Provide the [x, y] coordinate of the cell's center where the given text is located.  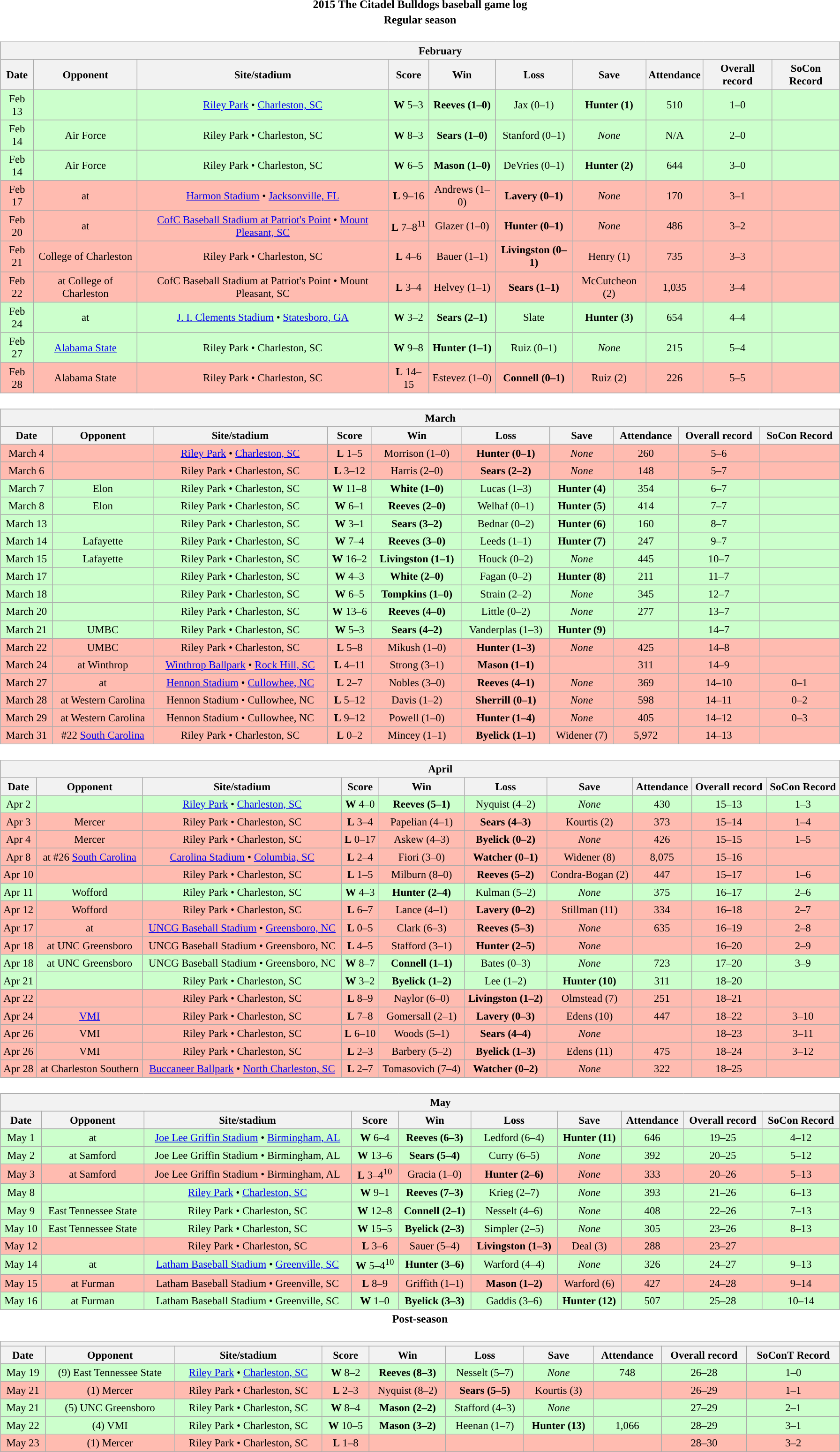
Warford (4–4) [514, 1264]
Mikush (1–0) [417, 647]
L 3–12 [350, 471]
Lucas (1–3) [506, 488]
Griffith (1–1) [435, 1283]
Hunter (6) [582, 523]
5–7 [719, 471]
Reeves (4–0) [417, 612]
Sears (3–2) [417, 523]
5–6 [719, 453]
425 [646, 647]
March 20 [26, 612]
3–12 [802, 1051]
Jax (0–1) [534, 105]
5–13 [801, 1174]
Connell (1–1) [422, 963]
Reeves (8–3) [407, 1373]
Helvey (1–1) [462, 287]
Glazer (1–0) [462, 226]
6–13 [801, 1193]
Feb 24 [17, 317]
8,075 [662, 857]
2–6 [802, 892]
Nyquist (8–2) [407, 1390]
March [420, 418]
at College of Charleston [85, 287]
L 1–8 [346, 1443]
Sears (2–2) [506, 471]
Bates (0–3) [505, 963]
Askew (4–3) [422, 839]
Apr 4 [19, 839]
Kourtis (2) [590, 822]
Nesselt (4–6) [514, 1210]
Byelick (0–2) [505, 839]
Sears (1–0) [462, 135]
Slate [534, 317]
Reeves (5–1) [422, 804]
15–17 [728, 875]
1–6 [802, 875]
March 17 [26, 576]
L 14–15 [409, 378]
L 6–10 [360, 1034]
Mason (2–2) [407, 1408]
7–13 [801, 1210]
8–13 [801, 1228]
20–25 [723, 1156]
13–7 [719, 612]
Apr 8 [19, 857]
2–0 [738, 135]
White (1–0) [417, 488]
March 22 [26, 647]
0–3 [800, 718]
L 0–5 [360, 928]
W 8–2 [346, 1373]
Connell (0–1) [534, 378]
Lee (1–2) [505, 981]
Mason (1–1) [506, 665]
735 [675, 256]
May 14 [21, 1264]
0–2 [800, 700]
Reeves (7–3) [435, 1193]
Clark (6–3) [422, 928]
Hunter (1–1) [462, 347]
2–7 [802, 910]
at Winthrop [103, 665]
Hunter (9) [582, 629]
260 [646, 453]
SoConT Record [793, 1355]
345 [646, 594]
14–10 [719, 682]
3–0 [738, 166]
Ledford (6–4) [514, 1138]
W 10–5 [346, 1426]
Hunter (12) [589, 1301]
W 6–1 [350, 506]
Widener (8) [590, 857]
May 15 [21, 1283]
Hunter (11) [589, 1138]
March 15 [26, 559]
12–7 [719, 594]
646 [652, 1138]
Welhaf (0–1) [506, 506]
Hunter (5) [582, 506]
W 11–8 [350, 488]
17–20 [728, 963]
W 4–0 [360, 804]
March 24 [26, 665]
Barbery (5–2) [422, 1051]
288 [652, 1246]
26–28 [704, 1373]
Nyquist (4–2) [505, 804]
2–8 [802, 928]
Sears (5–4) [435, 1156]
Byelick (1–1) [506, 735]
Lavery (0–1) [534, 196]
408 [652, 1210]
15–14 [728, 822]
Reeves (5–3) [505, 928]
Watcher (0–1) [505, 857]
W 16–2 [350, 559]
L 4–6 [409, 256]
Sauer (5–4) [435, 1246]
Hunter (4) [582, 488]
393 [652, 1193]
Ruiz (2) [609, 378]
333 [652, 1174]
Nesselt (5–7) [485, 1373]
Mason (1–0) [462, 166]
W 8–3 [409, 135]
Apr 22 [19, 998]
at #26 South Carolina [90, 857]
Tomasovich (7–4) [422, 1069]
375 [662, 892]
Mincey (1–1) [417, 735]
Gomersall (2–1) [422, 1016]
L 7–811 [409, 226]
27–29 [704, 1408]
5,972 [646, 735]
19–25 [723, 1138]
2–9 [802, 945]
322 [662, 1069]
Strain (2–2) [506, 594]
Apr 3 [19, 822]
Lance (4–1) [422, 910]
326 [652, 1264]
Apr 10 [19, 875]
Feb 27 [17, 347]
Hunter (1–3) [506, 647]
Hunter (3) [609, 317]
W 6–4 [375, 1138]
Little (0–2) [506, 612]
Livingston (1–1) [417, 559]
8–7 [719, 523]
2–1 [793, 1408]
Byelick (1–2) [422, 981]
May 8 [21, 1193]
475 [662, 1051]
March 21 [26, 629]
DeVries (0–1) [534, 166]
10–14 [801, 1301]
170 [675, 196]
Byelick (2–3) [435, 1228]
L 3–6 [375, 1246]
May 23 [23, 1443]
3–11 [802, 1034]
W 1–0 [375, 1301]
486 [675, 226]
5–5 [738, 378]
March 28 [26, 700]
February [420, 51]
445 [646, 559]
May 10 [21, 1228]
148 [646, 471]
28–29 [704, 1426]
215 [675, 347]
Watcher (0–2) [505, 1069]
507 [652, 1301]
Reeves (6–3) [435, 1138]
L 0–17 [360, 839]
May 22 [23, 1426]
May 9 [21, 1210]
March 14 [26, 541]
Hunter (1) [609, 105]
1,066 [627, 1426]
Lavery (0–3) [505, 1016]
L 3–410 [375, 1174]
Stafford (4–3) [485, 1408]
211 [646, 576]
Sherrill (0–1) [506, 700]
15–13 [728, 804]
L 0–2 [350, 735]
White (2–0) [417, 576]
May 12 [21, 1246]
Sears (4–3) [505, 822]
(5) UNC Greensboro [110, 1408]
160 [646, 523]
Livingston (0–1) [534, 256]
March 29 [26, 718]
Apr 28 [19, 1069]
9–7 [719, 541]
14–13 [719, 735]
369 [646, 682]
18–20 [728, 981]
Milburn (8–0) [422, 875]
430 [662, 804]
Simpler (2–5) [514, 1228]
March 7 [26, 488]
Apr 24 [19, 1016]
(9) East Tennessee State [110, 1373]
7–7 [719, 506]
Papelian (4–1) [422, 822]
Reeves (3–0) [417, 541]
4–4 [738, 317]
18–24 [728, 1051]
21–26 [723, 1193]
Lavery (0–2) [505, 910]
Kulman (5–2) [505, 892]
Stanford (0–1) [534, 135]
Condra-Bogan (2) [590, 875]
Mason (3–2) [407, 1426]
Harris (2–0) [417, 471]
Strong (3–1) [417, 665]
510 [675, 105]
1–1 [793, 1390]
Sears (5–5) [485, 1390]
Hunter (2–5) [505, 945]
23–26 [723, 1228]
W 3–1 [350, 523]
Reeves (1–0) [462, 105]
1–5 [802, 839]
9–13 [801, 1264]
March 6 [26, 471]
Hunter (8) [582, 576]
L 9–12 [350, 718]
Sears (4–2) [417, 629]
Reeves (5–2) [505, 875]
Tompkins (1–0) [417, 594]
Kourtis (3) [558, 1390]
#22 South Carolina [103, 735]
5–12 [801, 1156]
April [420, 769]
L 5–8 [350, 647]
Feb 28 [17, 378]
L 4–11 [350, 665]
Apr 2 [19, 804]
18–23 [728, 1034]
Bednar (0–2) [506, 523]
Edens (10) [590, 1016]
Byelick (3–3) [435, 1301]
14–7 [719, 629]
Ruiz (0–1) [534, 347]
334 [662, 910]
373 [662, 822]
L 7–8 [360, 1016]
1,035 [675, 287]
L 6–7 [360, 910]
Feb 22 [17, 287]
Sears (4–4) [505, 1034]
Nobles (3–0) [417, 682]
5–4 [738, 347]
May 19 [23, 1373]
723 [662, 963]
Hunter (2–6) [514, 1174]
Sears (1–1) [534, 287]
644 [675, 166]
14–9 [719, 665]
Fiori (3–0) [422, 857]
Feb 20 [17, 226]
1–3 [802, 804]
Morrison (1–0) [417, 453]
15–16 [728, 857]
354 [646, 488]
Fagan (0–2) [506, 576]
22–26 [723, 1210]
Henry (1) [609, 256]
Widener (7) [582, 735]
277 [646, 612]
Vanderplas (1–3) [506, 629]
Apr 17 [19, 928]
March 8 [26, 506]
March 18 [26, 594]
16–19 [728, 928]
748 [627, 1373]
Byelick (1–3) [505, 1051]
20–26 [723, 1174]
16–20 [728, 945]
W 8–7 [360, 963]
Edens (11) [590, 1051]
18–21 [728, 998]
Davis (1–2) [417, 700]
March 27 [26, 682]
L 9–16 [409, 196]
McCutcheon (2) [609, 287]
Stafford (3–1) [422, 945]
23–27 [723, 1246]
28–30 [704, 1443]
Livingston (1–3) [514, 1246]
Feb 17 [17, 196]
26–29 [704, 1390]
251 [662, 998]
25–28 [723, 1301]
W 7–4 [350, 541]
3–10 [802, 1016]
Reeves (2–0) [417, 506]
226 [675, 378]
W 12–8 [375, 1210]
Heenan (1–7) [485, 1426]
3–3 [738, 256]
Feb 21 [17, 256]
Krieg (2–7) [514, 1193]
15–15 [728, 839]
Olmstead (7) [590, 998]
Powell (1–0) [417, 718]
May 1 [21, 1138]
Apr 11 [19, 892]
Stillman (11) [590, 910]
W 9–8 [409, 347]
Hunter (7) [582, 541]
College of Charleston [85, 256]
Curry (6–5) [514, 1156]
Hunter (3–6) [435, 1264]
Apr 12 [19, 910]
426 [662, 839]
May 2 [21, 1156]
May [420, 1103]
Deal (3) [589, 1246]
W 9–1 [375, 1193]
March 31 [26, 735]
Naylor (6–0) [422, 998]
March 13 [26, 523]
Sears (2–1) [462, 317]
0–1 [800, 682]
3–9 [802, 963]
247 [646, 541]
598 [646, 700]
Apr 21 [19, 981]
4–12 [801, 1138]
Hunter (1–4) [506, 718]
635 [662, 928]
Livingston (1–2) [505, 998]
W 8–4 [346, 1408]
W 5–410 [375, 1264]
18–25 [728, 1069]
24–28 [723, 1283]
Reeves (4–1) [506, 682]
Connell (2–1) [435, 1210]
Warford (6) [589, 1283]
16–17 [728, 892]
Carolina Stadium • Columbia, SC [242, 857]
3–4 [738, 287]
May 3 [21, 1174]
W 15–5 [375, 1228]
Bauer (1–1) [462, 256]
14–12 [719, 718]
Hunter (2–4) [422, 892]
405 [646, 718]
305 [652, 1228]
16–18 [728, 910]
March 4 [26, 453]
Houck (0–2) [506, 559]
L 4–5 [360, 945]
J. I. Clements Stadium • Statesboro, GA [262, 317]
Gaddis (3–6) [514, 1301]
at Charleston Southern [90, 1069]
427 [652, 1283]
L 5–12 [350, 700]
392 [652, 1156]
14–11 [719, 700]
Hunter (13) [558, 1426]
24–27 [723, 1264]
Andrews (1–0) [462, 196]
N/A [675, 135]
Hunter (10) [590, 981]
Feb 13 [17, 105]
Leeds (1–1) [506, 541]
Mason (1–2) [514, 1283]
L 2–4 [360, 857]
6–7 [719, 488]
May 16 [21, 1301]
Estevez (1–0) [462, 378]
11–7 [719, 576]
Winthrop Ballpark • Rock Hill, SC [240, 665]
1–4 [802, 822]
Woods (5–1) [422, 1034]
(4) VMI [110, 1426]
14–8 [719, 647]
Gracia (1–0) [435, 1174]
18–22 [728, 1016]
Hunter (2) [609, 166]
654 [675, 317]
9–14 [801, 1283]
Harmon Stadium • Jacksonville, FL [262, 196]
414 [646, 506]
10–7 [719, 559]
Buccaneer Ballpark • North Charleston, SC [242, 1069]
